Return (X, Y) of the center of cell containing provided text 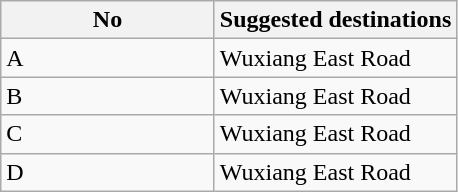
B (108, 96)
Suggested destinations (335, 20)
No (108, 20)
C (108, 134)
A (108, 58)
D (108, 172)
